Detect which cell encompasses the target text, then output its (X, Y) center coordinate. 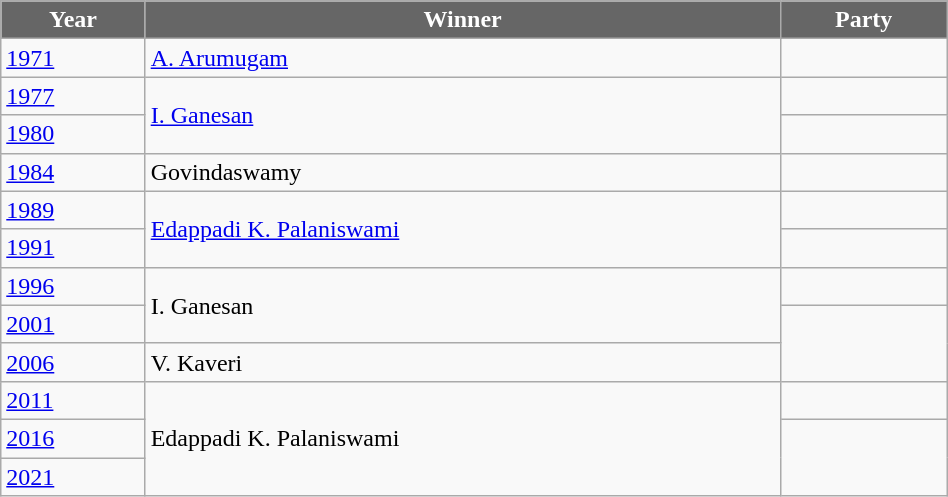
1991 (73, 248)
V. Kaveri (462, 362)
1980 (73, 134)
Winner (462, 20)
2011 (73, 400)
2016 (73, 438)
1989 (73, 210)
2021 (73, 477)
1971 (73, 58)
2006 (73, 362)
Govindaswamy (462, 172)
2001 (73, 324)
1977 (73, 96)
Party (864, 20)
A. Arumugam (462, 58)
Year (73, 20)
1984 (73, 172)
1996 (73, 286)
